Extract the (x, y) coordinate from the center of the cell holding the provided text.  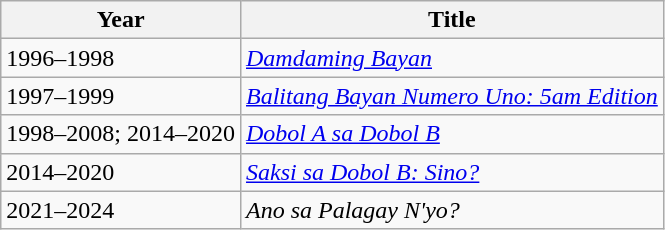
Balitang Bayan Numero Uno: 5am Edition (452, 96)
1998–2008; 2014–2020 (121, 134)
Dobol A sa Dobol B (452, 134)
Ano sa Palagay N'yo? (452, 210)
2014–2020 (121, 172)
2021–2024 (121, 210)
1996–1998 (121, 58)
Saksi sa Dobol B: Sino? (452, 172)
Damdaming Bayan (452, 58)
Year (121, 20)
Title (452, 20)
1997–1999 (121, 96)
